Provide the [X, Y] coordinate of the cell's center where the given text is located.  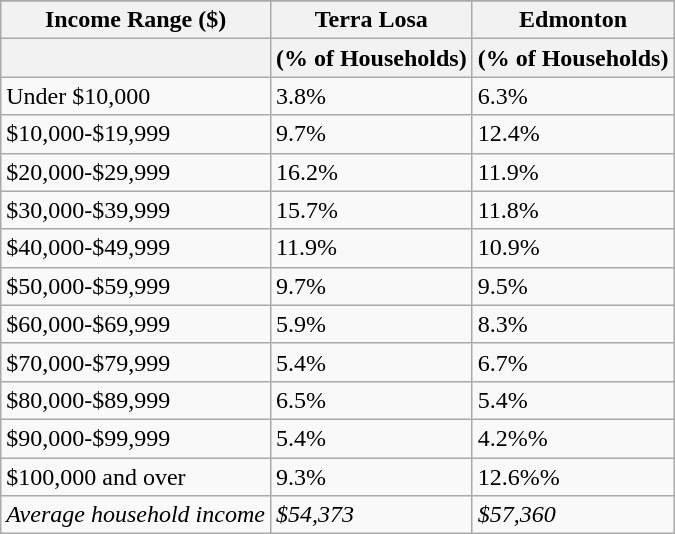
6.3% [573, 96]
15.7% [371, 210]
$10,000-$19,999 [136, 134]
$54,373 [371, 515]
$40,000-$49,999 [136, 248]
$57,360 [573, 515]
Income Range ($) [136, 20]
$30,000-$39,999 [136, 210]
9.5% [573, 286]
8.3% [573, 324]
Terra Losa [371, 20]
3.8% [371, 96]
$100,000 and over [136, 477]
11.8% [573, 210]
16.2% [371, 172]
6.7% [573, 362]
$50,000-$59,999 [136, 286]
12.6%% [573, 477]
5.9% [371, 324]
$90,000-$99,999 [136, 438]
$60,000-$69,999 [136, 324]
Average household income [136, 515]
Under $10,000 [136, 96]
$80,000-$89,999 [136, 400]
10.9% [573, 248]
$70,000-$79,999 [136, 362]
$20,000-$29,999 [136, 172]
9.3% [371, 477]
4.2%% [573, 438]
Edmonton [573, 20]
6.5% [371, 400]
12.4% [573, 134]
